Detect which cell encompasses the target text, then output its (X, Y) center coordinate. 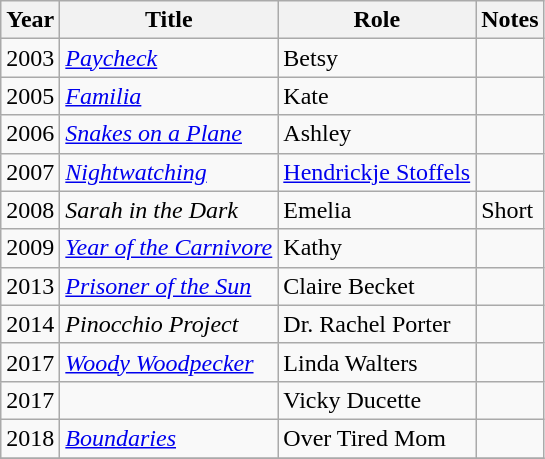
2013 (30, 286)
2018 (30, 438)
Emelia (377, 210)
Boundaries (169, 438)
Pinocchio Project (169, 324)
2003 (30, 58)
Paycheck (169, 58)
Woody Woodpecker (169, 362)
Linda Walters (377, 362)
Short (510, 210)
Hendrickje Stoffels (377, 172)
2009 (30, 248)
Kate (377, 96)
Role (377, 20)
Snakes on a Plane (169, 134)
Claire Becket (377, 286)
Notes (510, 20)
Prisoner of the Sun (169, 286)
Betsy (377, 58)
Sarah in the Dark (169, 210)
2006 (30, 134)
Dr. Rachel Porter (377, 324)
Over Tired Mom (377, 438)
Ashley (377, 134)
2005 (30, 96)
2014 (30, 324)
Nightwatching (169, 172)
Kathy (377, 248)
Vicky Ducette (377, 400)
Familia (169, 96)
2007 (30, 172)
Year of the Carnivore (169, 248)
Year (30, 20)
Title (169, 20)
2008 (30, 210)
